Pinpoint the cell where the given text exists, returning its (x, y) midpoint coordinate. 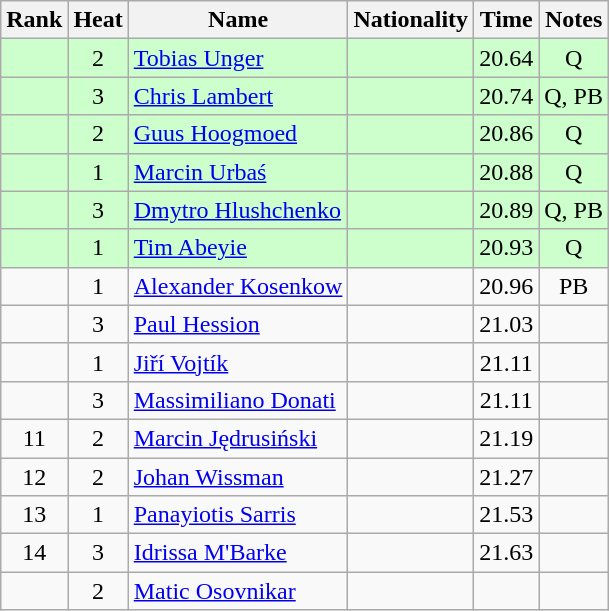
14 (34, 553)
Marcin Jędrusiński (238, 438)
20.89 (506, 210)
Tobias Unger (238, 58)
Time (506, 20)
Marcin Urbaś (238, 172)
Panayiotis Sarris (238, 515)
21.19 (506, 438)
Nationality (411, 20)
13 (34, 515)
Rank (34, 20)
21.53 (506, 515)
Alexander Kosenkow (238, 286)
21.63 (506, 553)
Notes (574, 20)
20.86 (506, 134)
Name (238, 20)
Jiří Vojtík (238, 362)
Matic Osovnikar (238, 591)
Johan Wissman (238, 477)
Idrissa M'Barke (238, 553)
21.27 (506, 477)
20.93 (506, 248)
Guus Hoogmoed (238, 134)
21.03 (506, 324)
20.96 (506, 286)
20.74 (506, 96)
Tim Abeyie (238, 248)
11 (34, 438)
Chris Lambert (238, 96)
Massimiliano Donati (238, 400)
PB (574, 286)
20.88 (506, 172)
Heat (98, 20)
12 (34, 477)
20.64 (506, 58)
Paul Hession (238, 324)
Dmytro Hlushchenko (238, 210)
